Extract the [X, Y] coordinate from the center of the cell holding the provided text.  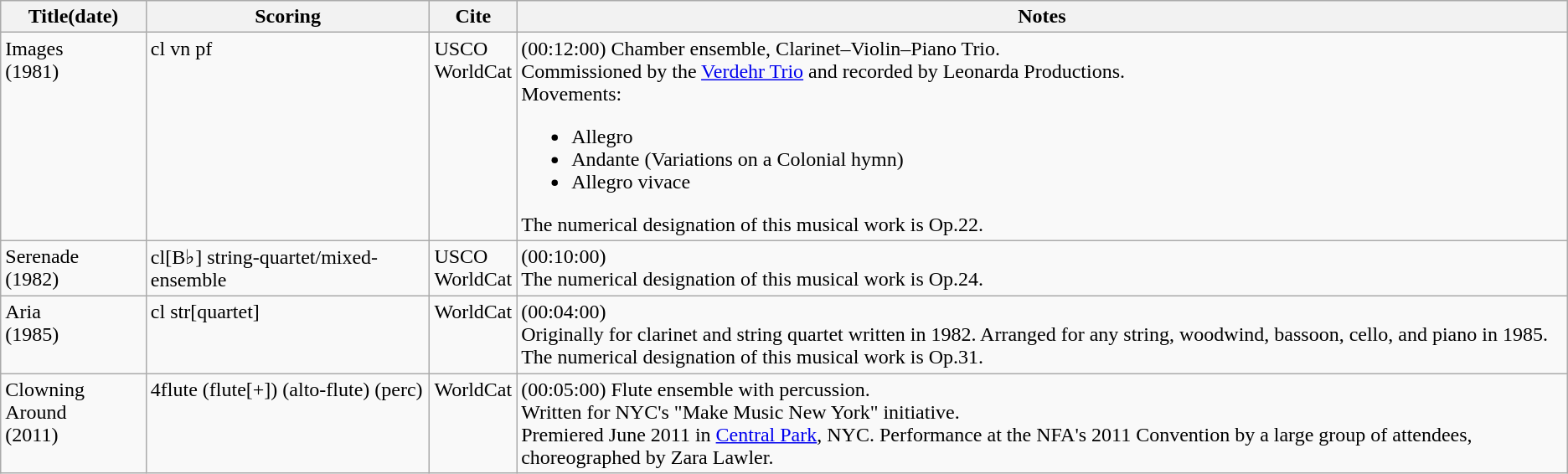
Aria(1985) [74, 334]
Cite [473, 17]
(00:10:00)The numerical designation of this musical work is Op.24. [1042, 268]
Serenade(1982) [74, 268]
Notes [1042, 17]
Title(date) [74, 17]
cl[B♭] string-quartet/mixed-ensemble [288, 268]
cl str[quartet] [288, 334]
Clowning Around(2011) [74, 424]
Images(1981) [74, 137]
cl vn pf [288, 137]
Scoring [288, 17]
4flute (flute[+]) (alto-flute) (perc) [288, 424]
